Find where the given text appears and provide that cell's center as (X, Y) coordinate. 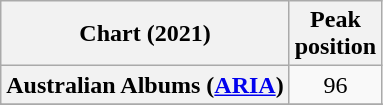
Australian Albums (ARIA) (145, 85)
Peakposition (335, 34)
Chart (2021) (145, 34)
96 (335, 85)
